Locate the cell with the specified text and output its [x, y] center coordinate. 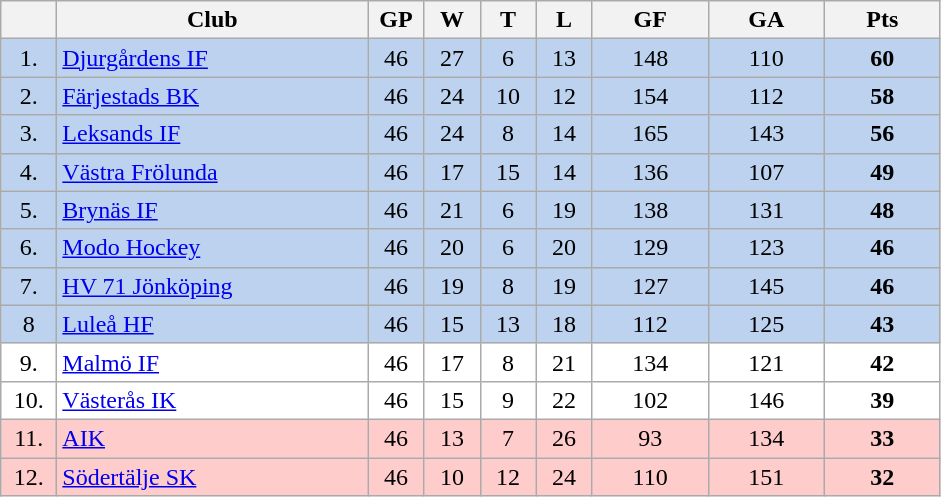
GP [396, 20]
32 [882, 477]
9. [29, 362]
W [452, 20]
9 [508, 400]
Malmö IF [212, 362]
143 [766, 134]
GF [650, 20]
107 [766, 172]
48 [882, 210]
33 [882, 438]
125 [766, 324]
165 [650, 134]
L [564, 20]
129 [650, 248]
AIK [212, 438]
42 [882, 362]
145 [766, 286]
7 [508, 438]
HV 71 Jönköping [212, 286]
Brynäs IF [212, 210]
Club [212, 20]
127 [650, 286]
3. [29, 134]
43 [882, 324]
146 [766, 400]
7. [29, 286]
4. [29, 172]
11. [29, 438]
102 [650, 400]
18 [564, 324]
148 [650, 58]
Södertälje SK [212, 477]
58 [882, 96]
Modo Hockey [212, 248]
93 [650, 438]
1. [29, 58]
Västerås IK [212, 400]
39 [882, 400]
Färjestads BK [212, 96]
Luleå HF [212, 324]
154 [650, 96]
GA [766, 20]
6. [29, 248]
22 [564, 400]
5. [29, 210]
60 [882, 58]
131 [766, 210]
27 [452, 58]
10. [29, 400]
56 [882, 134]
136 [650, 172]
49 [882, 172]
2. [29, 96]
T [508, 20]
138 [650, 210]
Västra Frölunda [212, 172]
121 [766, 362]
151 [766, 477]
26 [564, 438]
Djurgårdens IF [212, 58]
123 [766, 248]
Pts [882, 20]
12. [29, 477]
Leksands IF [212, 134]
